Find where the given text appears and provide that cell's center as (x, y) coordinate. 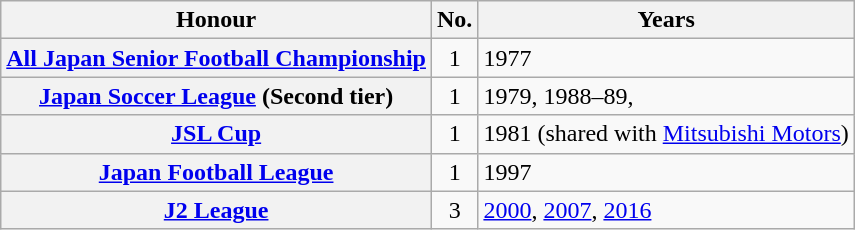
2000, 2007, 2016 (666, 210)
JSL Cup (216, 134)
3 (454, 210)
Japan Soccer League (Second tier) (216, 96)
1997 (666, 172)
Honour (216, 20)
No. (454, 20)
All Japan Senior Football Championship (216, 58)
1977 (666, 58)
1979, 1988–89, (666, 96)
1981 (shared with Mitsubishi Motors) (666, 134)
Years (666, 20)
Japan Football League (216, 172)
J2 League (216, 210)
